Determine the [X, Y] coordinate at the center of the cell enclosing the given text.  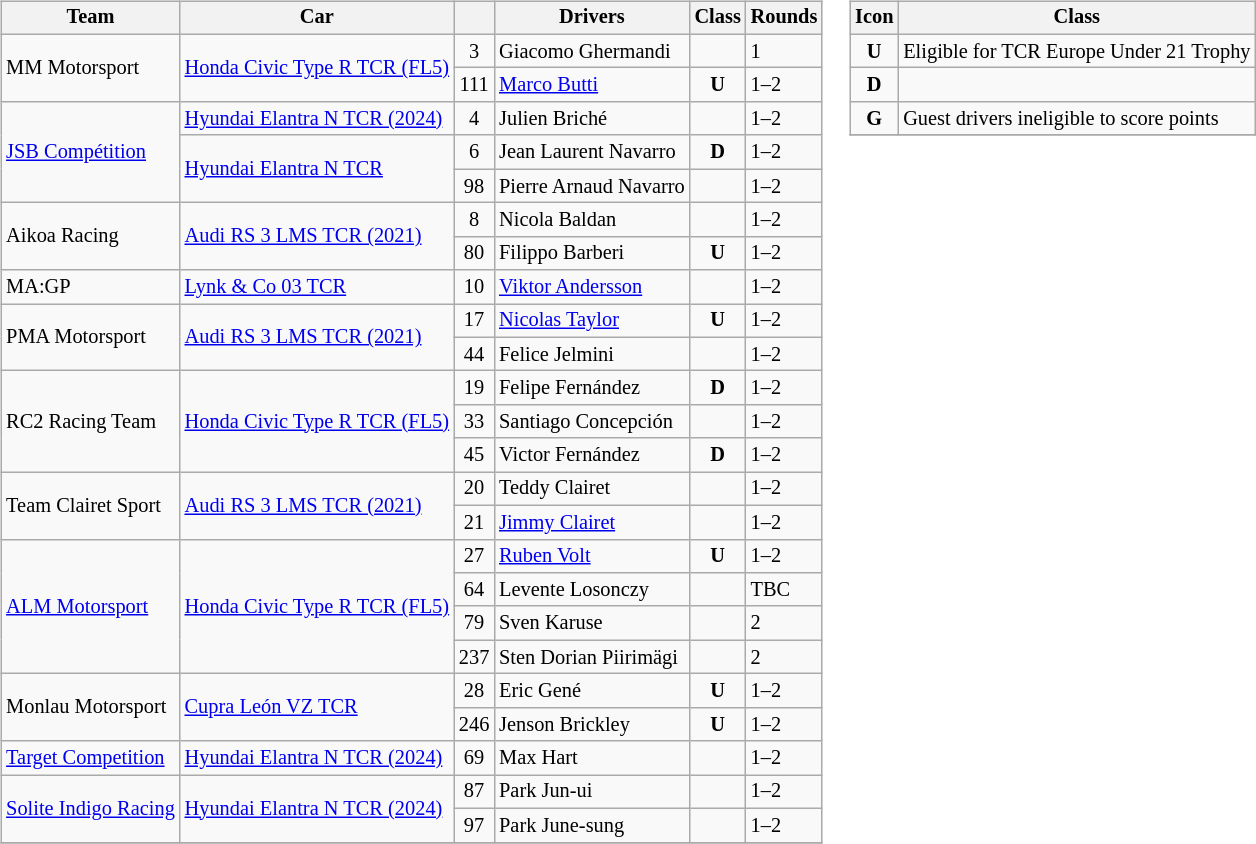
44 [474, 354]
3 [474, 51]
1 [784, 51]
Sten Dorian Piirimägi [592, 657]
Teddy Clairet [592, 489]
98 [474, 186]
246 [474, 724]
64 [474, 590]
Drivers [592, 18]
Rounds [784, 18]
PMA Motorsport [90, 338]
RC2 Racing Team [90, 422]
97 [474, 825]
237 [474, 657]
Park Jun-ui [592, 792]
19 [474, 388]
TBC [784, 590]
Monlau Motorsport [90, 708]
Team Clairet Sport [90, 506]
Santiago Concepción [592, 422]
Marco Butti [592, 85]
Filippo Barberi [592, 253]
Jenson Brickley [592, 724]
Julien Briché [592, 119]
Viktor Andersson [592, 287]
Aikoa Racing [90, 236]
Sven Karuse [592, 623]
33 [474, 422]
Pierre Arnaud Navarro [592, 186]
8 [474, 220]
Team [90, 18]
Eric Gené [592, 691]
17 [474, 321]
45 [474, 455]
111 [474, 85]
28 [474, 691]
Jimmy Clairet [592, 522]
Eligible for TCR Europe Under 21 Trophy [1076, 51]
4 [474, 119]
G [874, 119]
Max Hart [592, 758]
Cupra León VZ TCR [317, 708]
21 [474, 522]
Nicola Baldan [592, 220]
Felipe Fernández [592, 388]
Car [317, 18]
87 [474, 792]
MA:GP [90, 287]
Solite Indigo Racing [90, 808]
10 [474, 287]
20 [474, 489]
Lynk & Co 03 TCR [317, 287]
MM Motorsport [90, 68]
Nicolas Taylor [592, 321]
27 [474, 556]
Jean Laurent Navarro [592, 152]
Levente Losonczy [592, 590]
Giacomo Ghermandi [592, 51]
69 [474, 758]
JSB Compétition [90, 152]
80 [474, 253]
6 [474, 152]
Victor Fernández [592, 455]
Ruben Volt [592, 556]
Icon [874, 18]
Target Competition [90, 758]
79 [474, 623]
Park June-sung [592, 825]
Hyundai Elantra N TCR [317, 168]
Guest drivers ineligible to score points [1076, 119]
Felice Jelmini [592, 354]
ALM Motorsport [90, 606]
